Detect which cell encompasses the target text, then output its [x, y] center coordinate. 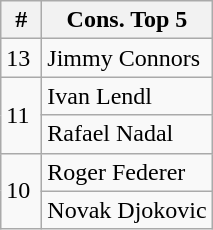
Novak Djokovic [127, 210]
13 [22, 58]
11 [22, 115]
# [22, 20]
Roger Federer [127, 172]
Rafael Nadal [127, 134]
Jimmy Connors [127, 58]
Cons. Top 5 [127, 20]
Ivan Lendl [127, 96]
10 [22, 191]
